From the cell containing the given text, extract its center point as [x, y] coordinate. 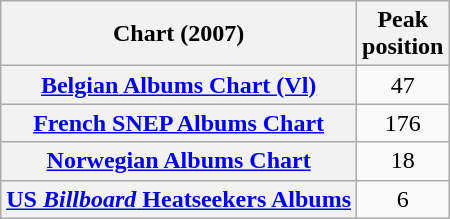
French SNEP Albums Chart [179, 123]
6 [403, 199]
176 [403, 123]
18 [403, 161]
Norwegian Albums Chart [179, 161]
Peakposition [403, 34]
Chart (2007) [179, 34]
US Billboard Heatseekers Albums [179, 199]
Belgian Albums Chart (Vl) [179, 85]
47 [403, 85]
